Scan for the cell matching the given text and deliver its [x, y] coordinate at center. 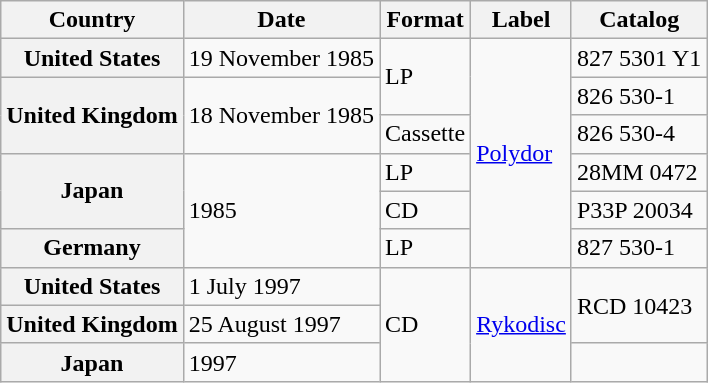
827 5301 Y1 [639, 58]
1997 [281, 362]
Germany [92, 248]
Label [522, 20]
Polydor [522, 153]
Catalog [639, 20]
Country [92, 20]
28MM 0472 [639, 172]
Cassette [426, 134]
1 July 1997 [281, 286]
Rykodisc [522, 324]
18 November 1985 [281, 115]
Date [281, 20]
826 530-1 [639, 96]
827 530-1 [639, 248]
P33P 20034 [639, 210]
826 530-4 [639, 134]
19 November 1985 [281, 58]
RCD 10423 [639, 305]
Format [426, 20]
25 August 1997 [281, 324]
1985 [281, 210]
